For the text-containing cell, return its midpoint in [x, y] coordinate format. 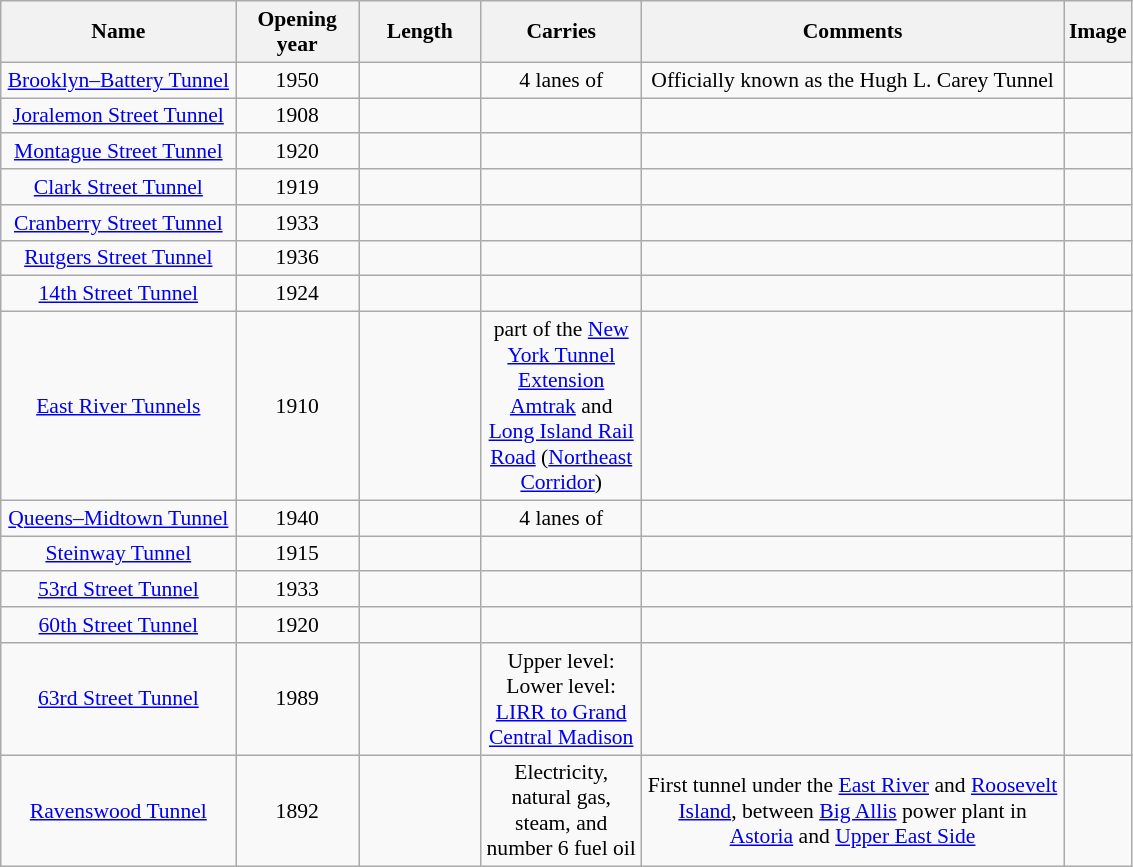
1915 [298, 554]
Clark Street Tunnel [118, 187]
Image [1098, 32]
Opening year [298, 32]
Carries [561, 32]
Electricity, natural gas, steam, and number 6 fuel oil [561, 811]
Montague Street Tunnel [118, 152]
Length [420, 32]
Officially known as the Hugh L. Carey Tunnel [852, 80]
Comments [852, 32]
1910 [298, 406]
Ravenswood Tunnel [118, 811]
14th Street Tunnel [118, 294]
1908 [298, 116]
1892 [298, 811]
Brooklyn–Battery Tunnel [118, 80]
1940 [298, 518]
Cranberry Street Tunnel [118, 223]
53rd Street Tunnel [118, 590]
East River Tunnels [118, 406]
1936 [298, 258]
Upper level: Lower level: LIRR to Grand Central Madison [561, 699]
Rutgers Street Tunnel [118, 258]
1950 [298, 80]
1989 [298, 699]
1924 [298, 294]
Name [118, 32]
First tunnel under the East River and Roosevelt Island, between Big Allis power plant in Astoria and Upper East Side [852, 811]
1919 [298, 187]
Queens–Midtown Tunnel [118, 518]
Steinway Tunnel [118, 554]
60th Street Tunnel [118, 625]
63rd Street Tunnel [118, 699]
Joralemon Street Tunnel [118, 116]
part of the New York Tunnel ExtensionAmtrak and Long Island Rail Road (Northeast Corridor) [561, 406]
